Extract the [x, y] coordinate from the center of the cell holding the provided text.  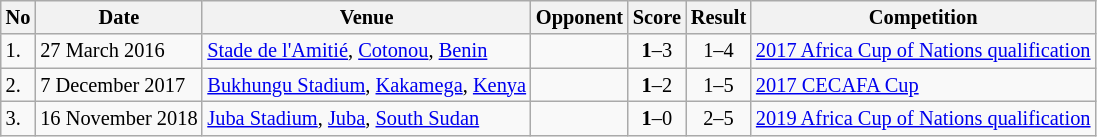
Venue [366, 17]
No [18, 17]
1–5 [718, 85]
Date [118, 17]
3. [18, 118]
1–3 [657, 51]
2019 Africa Cup of Nations qualification [923, 118]
1–4 [718, 51]
2. [18, 85]
27 March 2016 [118, 51]
1–0 [657, 118]
2017 Africa Cup of Nations qualification [923, 51]
Stade de l'Amitié, Cotonou, Benin [366, 51]
7 December 2017 [118, 85]
Opponent [580, 17]
2–5 [718, 118]
Result [718, 17]
2017 CECAFA Cup [923, 85]
16 November 2018 [118, 118]
1. [18, 51]
Score [657, 17]
Juba Stadium, Juba, South Sudan [366, 118]
1–2 [657, 85]
Competition [923, 17]
Bukhungu Stadium, Kakamega, Kenya [366, 85]
